Determine the (x, y) coordinate at the center of the cell enclosing the given text.  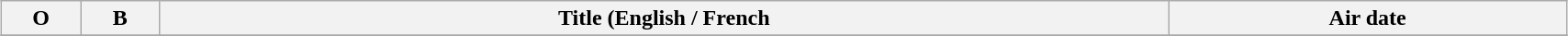
Title (English / French (665, 18)
O (41, 18)
Air date (1368, 18)
B (120, 18)
